Return the (X, Y) coordinate for the center point of the cell that contains the specified text.  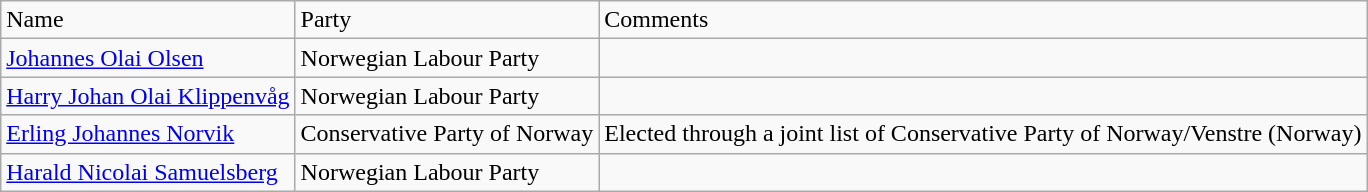
Name (148, 20)
Johannes Olai Olsen (148, 58)
Comments (983, 20)
Erling Johannes Norvik (148, 134)
Harry Johan Olai Klippenvåg (148, 96)
Party (447, 20)
Harald Nicolai Samuelsberg (148, 172)
Elected through a joint list of Conservative Party of Norway/Venstre (Norway) (983, 134)
Conservative Party of Norway (447, 134)
